Identify which cell holds the provided text, then report its [x, y] central coordinate. 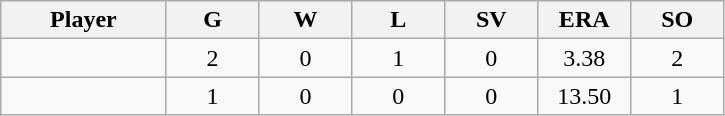
SO [678, 20]
L [398, 20]
3.38 [584, 58]
W [306, 20]
ERA [584, 20]
Player [84, 20]
SV [492, 20]
G [212, 20]
13.50 [584, 96]
